Detect which cell encompasses the target text, then output its [x, y] center coordinate. 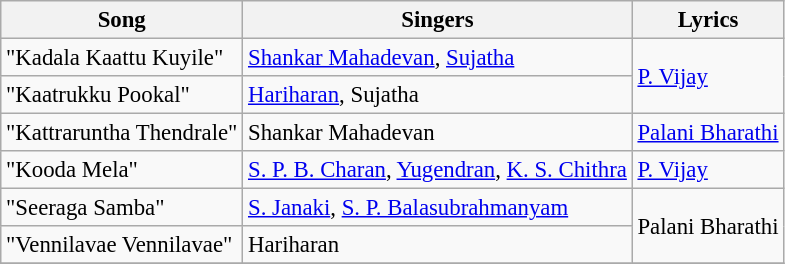
Hariharan [438, 245]
Song [122, 20]
Shankar Mahadevan, Sujatha [438, 58]
"Kattraruntha Thendrale" [122, 133]
Lyrics [708, 20]
"Vennilavae Vennilavae" [122, 245]
"Kooda Mela" [122, 170]
S. Janaki, S. P. Balasubrahmanyam [438, 208]
"Kadala Kaattu Kuyile" [122, 58]
Hariharan, Sujatha [438, 95]
"Kaatrukku Pookal" [122, 95]
S. P. B. Charan, Yugendran, K. S. Chithra [438, 170]
"Seeraga Samba" [122, 208]
Shankar Mahadevan [438, 133]
Singers [438, 20]
